Output the (X, Y) coordinate of the center of the cell containing the given text.  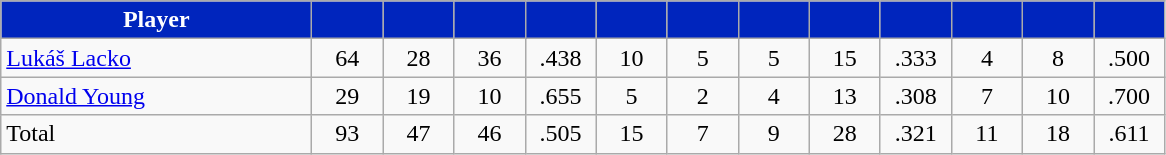
29 (348, 96)
93 (348, 134)
Donald Young (156, 96)
.655 (560, 96)
11 (986, 134)
9 (774, 134)
19 (418, 96)
64 (348, 58)
Player (156, 20)
Lukáš Lacko (156, 58)
18 (1058, 134)
Total (156, 134)
8 (1058, 58)
.700 (1130, 96)
46 (490, 134)
.438 (560, 58)
.321 (916, 134)
.611 (1130, 134)
36 (490, 58)
.308 (916, 96)
.333 (916, 58)
.500 (1130, 58)
13 (844, 96)
47 (418, 134)
.505 (560, 134)
2 (702, 96)
